Extract the [x, y] coordinate from the center of the cell holding the provided text.  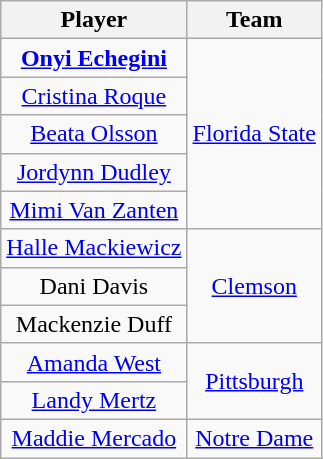
Mimi Van Zanten [94, 210]
Onyi Echegini [94, 58]
Clemson [254, 286]
Mackenzie Duff [94, 324]
Landy Mertz [94, 400]
Jordynn Dudley [94, 172]
Player [94, 20]
Pittsburgh [254, 381]
Cristina Roque [94, 96]
Beata Olsson [94, 134]
Florida State [254, 134]
Notre Dame [254, 438]
Dani Davis [94, 286]
Team [254, 20]
Maddie Mercado [94, 438]
Halle Mackiewicz [94, 248]
Amanda West [94, 362]
